From the cell containing the given text, extract its center point as [x, y] coordinate. 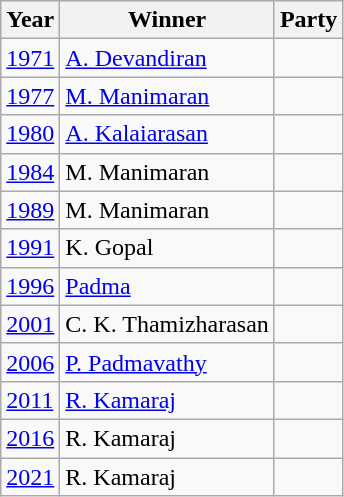
1989 [30, 210]
C. K. Thamizharasan [168, 324]
2006 [30, 362]
1977 [30, 96]
1980 [30, 134]
1971 [30, 58]
1991 [30, 248]
1984 [30, 172]
A. Kalaiarasan [168, 134]
Padma [168, 286]
P. Padmavathy [168, 362]
1996 [30, 286]
Winner [168, 20]
2011 [30, 400]
2016 [30, 438]
K. Gopal [168, 248]
2021 [30, 477]
2001 [30, 324]
A. Devandiran [168, 58]
Year [30, 20]
Party [308, 20]
